Locate the cell with the specified text and output its (x, y) center coordinate. 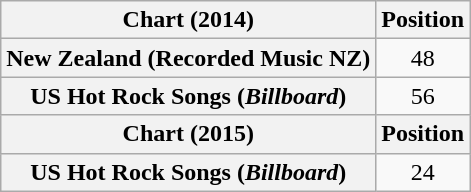
48 (423, 58)
24 (423, 172)
56 (423, 96)
Chart (2014) (188, 20)
New Zealand (Recorded Music NZ) (188, 58)
Chart (2015) (188, 134)
